Output the (X, Y) coordinate of the center of the cell containing the given text.  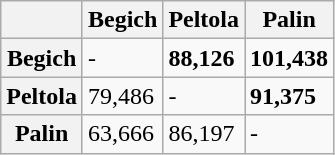
63,666 (122, 134)
91,375 (290, 96)
101,438 (290, 58)
88,126 (204, 58)
79,486 (122, 96)
86,197 (204, 134)
